From the cell containing the given text, extract its center point as (X, Y) coordinate. 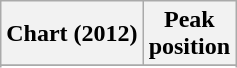
Peakposition (189, 34)
Chart (2012) (72, 34)
